Capture the cell that displays the provided text and extract its [x, y] central coordinate. 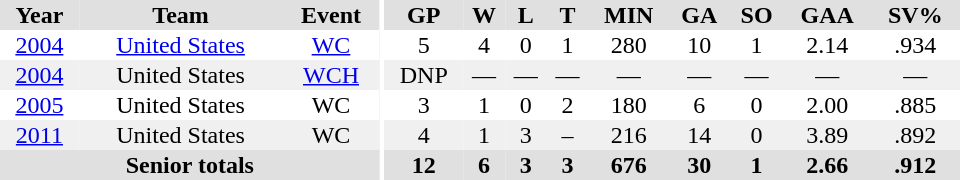
GA [699, 15]
L [526, 15]
2 [568, 105]
10 [699, 45]
2.00 [828, 105]
T [568, 15]
2.14 [828, 45]
.892 [916, 135]
W [484, 15]
SV% [916, 15]
– [568, 135]
14 [699, 135]
Year [40, 15]
180 [628, 105]
.934 [916, 45]
GAA [828, 15]
2005 [40, 105]
SO [756, 15]
30 [699, 165]
2011 [40, 135]
Team [180, 15]
.885 [916, 105]
GP [424, 15]
Senior totals [190, 165]
WCH [330, 75]
5 [424, 45]
2.66 [828, 165]
DNP [424, 75]
280 [628, 45]
3.89 [828, 135]
MIN [628, 15]
676 [628, 165]
216 [628, 135]
Event [330, 15]
12 [424, 165]
.912 [916, 165]
